For the text-containing cell, return its midpoint in [X, Y] coordinate format. 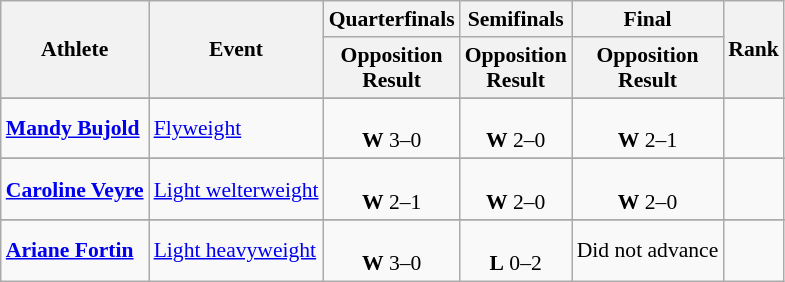
Light welterweight [236, 190]
Flyweight [236, 128]
Final [648, 19]
Event [236, 50]
Athlete [75, 50]
Mandy Bujold [75, 128]
Caroline Veyre [75, 190]
Rank [754, 50]
Semifinals [516, 19]
Ariane Fortin [75, 250]
Did not advance [648, 250]
L 0–2 [516, 250]
Light heavyweight [236, 250]
Quarterfinals [392, 19]
